Detect which cell encompasses the target text, then output its (X, Y) center coordinate. 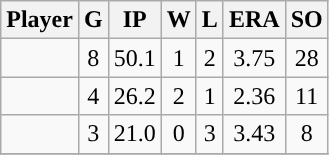
11 (306, 96)
21.0 (134, 134)
L (210, 20)
26.2 (134, 96)
ERA (254, 20)
SO (306, 20)
W (178, 20)
4 (93, 96)
IP (134, 20)
Player (40, 20)
28 (306, 58)
3.75 (254, 58)
3.43 (254, 134)
2.36 (254, 96)
50.1 (134, 58)
0 (178, 134)
G (93, 20)
